Pinpoint the cell where the given text exists, returning its (X, Y) midpoint coordinate. 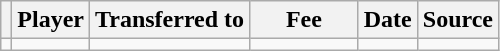
Player (51, 20)
Transferred to (170, 20)
Fee (304, 20)
Source (458, 20)
Date (388, 20)
